Search for the cell housing the specified text and yield its [X, Y] center coordinate. 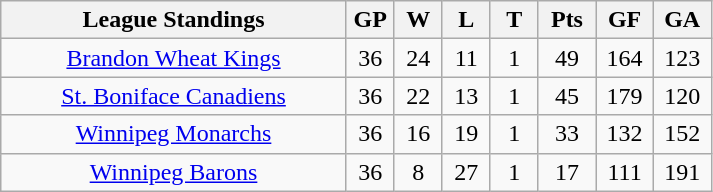
Winnipeg Barons [174, 172]
Pts [567, 20]
W [418, 20]
L [466, 20]
17 [567, 172]
111 [625, 172]
132 [625, 134]
Brandon Wheat Kings [174, 58]
123 [682, 58]
164 [625, 58]
27 [466, 172]
GA [682, 20]
45 [567, 96]
152 [682, 134]
49 [567, 58]
11 [466, 58]
13 [466, 96]
120 [682, 96]
GF [625, 20]
Winnipeg Monarchs [174, 134]
22 [418, 96]
33 [567, 134]
8 [418, 172]
League Standings [174, 20]
24 [418, 58]
19 [466, 134]
GP [370, 20]
16 [418, 134]
St. Boniface Canadiens [174, 96]
T [514, 20]
191 [682, 172]
179 [625, 96]
